From the cell containing the given text, extract its center point as (x, y) coordinate. 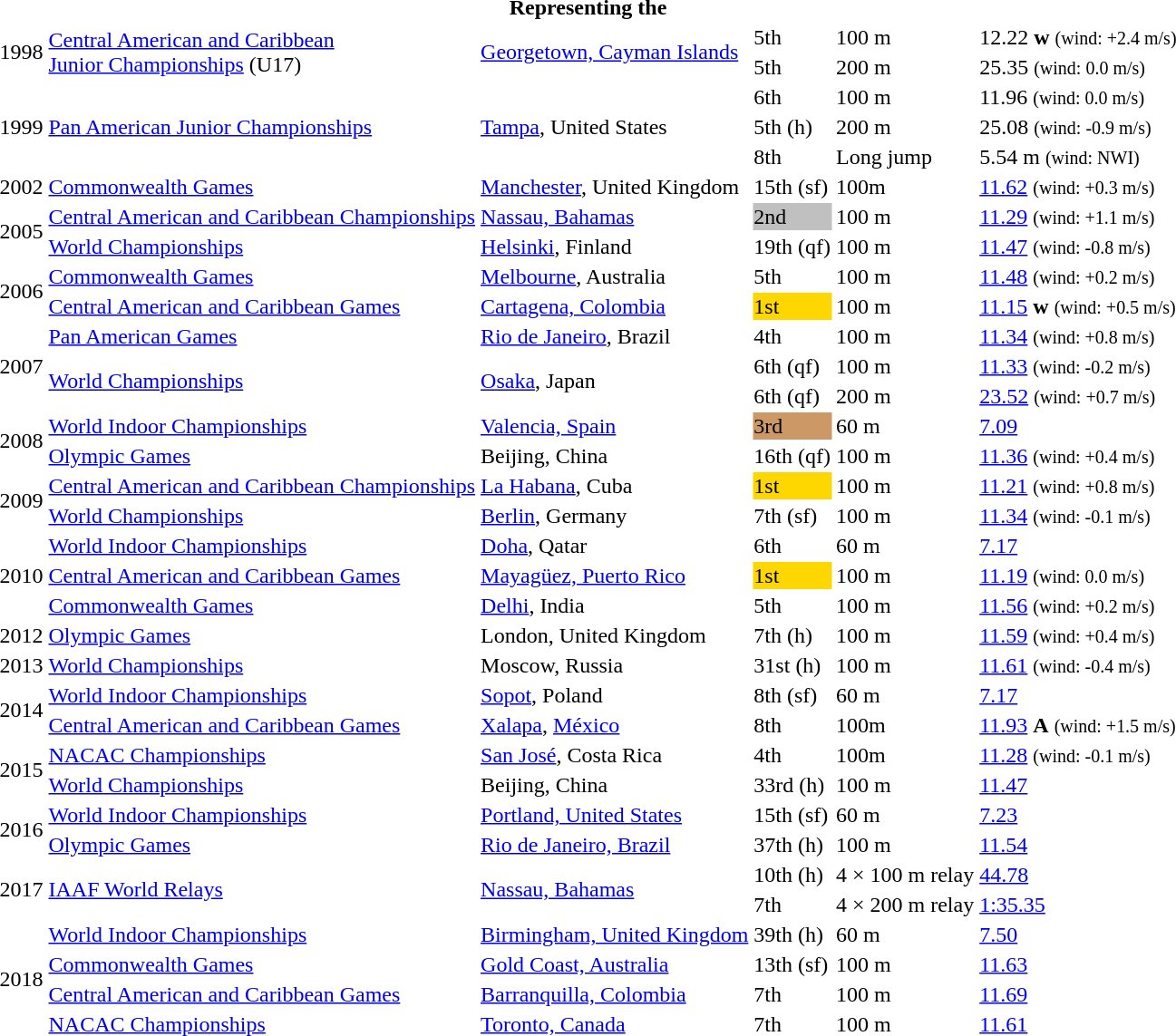
Manchester, United Kingdom (615, 187)
Helsinki, Finland (615, 247)
5th (h) (792, 127)
33rd (h) (792, 785)
4 × 200 m relay (905, 905)
16th (qf) (792, 456)
3rd (792, 426)
Barranquilla, Colombia (615, 994)
Xalapa, México (615, 725)
31st (h) (792, 665)
Georgetown, Cayman Islands (615, 53)
19th (qf) (792, 247)
Valencia, Spain (615, 426)
7th (sf) (792, 516)
Cartagena, Colombia (615, 306)
Melbourne, Australia (615, 276)
13th (sf) (792, 964)
Gold Coast, Australia (615, 964)
Mayagüez, Puerto Rico (615, 576)
Pan American Junior Championships (262, 127)
Osaka, Japan (615, 381)
7th (h) (792, 635)
Sopot, Poland (615, 695)
8th (sf) (792, 695)
London, United Kingdom (615, 635)
Moscow, Russia (615, 665)
Berlin, Germany (615, 516)
2nd (792, 217)
San José, Costa Rica (615, 755)
10th (h) (792, 875)
39th (h) (792, 934)
IAAF World Relays (262, 890)
Delhi, India (615, 605)
La Habana, Cuba (615, 486)
Long jump (905, 157)
Doha, Qatar (615, 546)
Central American and CaribbeanJunior Championships (U17) (262, 53)
37th (h) (792, 845)
4 × 100 m relay (905, 875)
NACAC Championships (262, 755)
Tampa, United States (615, 127)
Portland, United States (615, 815)
Birmingham, United Kingdom (615, 934)
Pan American Games (262, 336)
